Extract the (x, y) coordinate from the center of the cell holding the provided text.  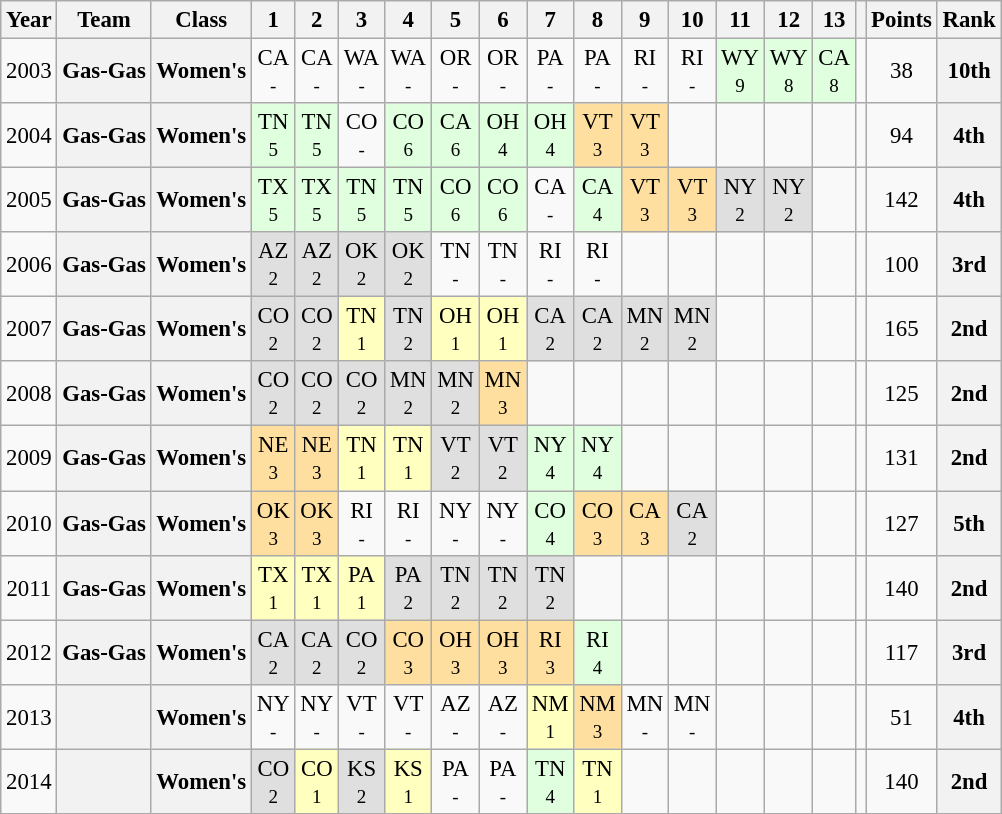
100 (902, 264)
RI4 (598, 652)
CO- (362, 136)
2012 (29, 652)
WY9 (740, 72)
CA8 (834, 72)
127 (902, 524)
2 (317, 20)
WY8 (788, 72)
165 (902, 330)
CO4 (550, 524)
38 (902, 72)
12 (788, 20)
8 (598, 20)
7 (550, 20)
51 (902, 716)
Class (201, 20)
2006 (29, 264)
142 (902, 200)
2014 (29, 782)
2010 (29, 524)
11 (740, 20)
Rank (969, 20)
KS1 (408, 782)
2009 (29, 458)
CO1 (317, 782)
NM1 (550, 716)
5 (456, 20)
131 (902, 458)
10th (969, 72)
CA3 (644, 524)
2007 (29, 330)
2008 (29, 394)
PA2 (408, 588)
10 (692, 20)
2004 (29, 136)
Team (104, 20)
CA6 (456, 136)
Points (902, 20)
5th (969, 524)
2005 (29, 200)
PA1 (362, 588)
Year (29, 20)
117 (902, 652)
6 (502, 20)
9 (644, 20)
2013 (29, 716)
RI3 (550, 652)
94 (902, 136)
3 (362, 20)
1 (274, 20)
2011 (29, 588)
4 (408, 20)
2003 (29, 72)
KS2 (362, 782)
125 (902, 394)
TN4 (550, 782)
NM3 (598, 716)
13 (834, 20)
MN3 (502, 394)
CA4 (598, 200)
